Provide the (X, Y) coordinate of the cell's center where the given text is located.  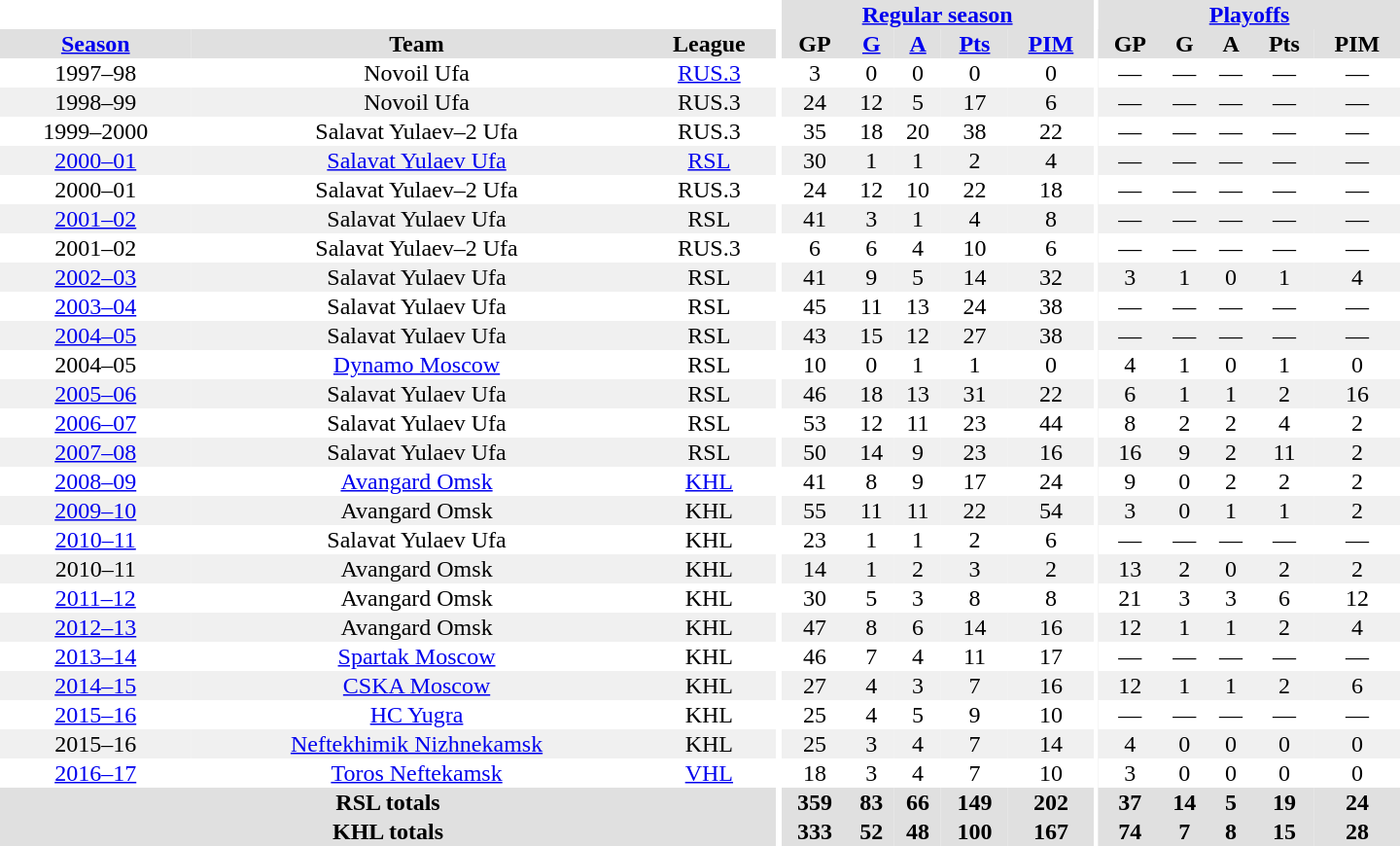
Neftekhimik Nizhnekamsk (416, 744)
2003–04 (95, 306)
53 (815, 423)
32 (1051, 277)
Team (416, 44)
Toros Neftekamsk (416, 773)
Regular season (937, 15)
44 (1051, 423)
RSL totals (388, 802)
19 (1284, 802)
20 (918, 131)
1999–2000 (95, 131)
74 (1130, 831)
KHL totals (388, 831)
55 (815, 511)
Season (95, 44)
45 (815, 306)
2011–12 (95, 598)
21 (1130, 598)
2002–03 (95, 277)
Playoffs (1249, 15)
CSKA Moscow (416, 686)
333 (815, 831)
HC Yugra (416, 715)
League (710, 44)
2007–08 (95, 452)
28 (1357, 831)
202 (1051, 802)
50 (815, 452)
2005–06 (95, 394)
47 (815, 627)
2012–13 (95, 627)
52 (871, 831)
2014–15 (95, 686)
Dynamo Moscow (416, 365)
149 (974, 802)
VHL (710, 773)
100 (974, 831)
2016–17 (95, 773)
2009–10 (95, 511)
359 (815, 802)
2008–09 (95, 481)
54 (1051, 511)
43 (815, 335)
1998–99 (95, 102)
35 (815, 131)
2013–14 (95, 656)
1997–98 (95, 73)
37 (1130, 802)
2006–07 (95, 423)
66 (918, 802)
167 (1051, 831)
31 (974, 394)
Spartak Moscow (416, 656)
48 (918, 831)
83 (871, 802)
